Output the [X, Y] coordinate of the center of the cell containing the given text.  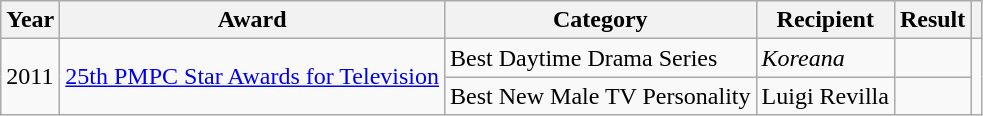
Luigi Revilla [825, 96]
Best Daytime Drama Series [600, 58]
Award [252, 20]
Best New Male TV Personality [600, 96]
2011 [30, 77]
Koreana [825, 58]
Result [932, 20]
Year [30, 20]
Category [600, 20]
Recipient [825, 20]
25th PMPC Star Awards for Television [252, 77]
